Scan for the cell matching the given text and deliver its (x, y) coordinate at center. 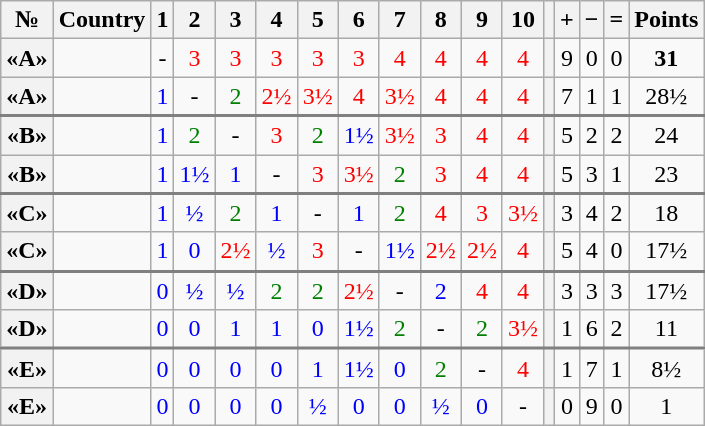
Points (666, 20)
10 (522, 20)
11 (666, 330)
8½ (666, 368)
28½ (666, 96)
8 (440, 20)
№ (27, 20)
= (616, 20)
24 (666, 136)
23 (666, 174)
− (592, 20)
18 (666, 212)
31 (666, 58)
+ (568, 20)
Country (102, 20)
